Detect which cell encompasses the target text, then output its [X, Y] center coordinate. 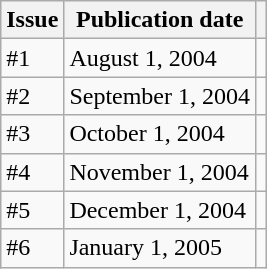
#6 [32, 248]
September 1, 2004 [160, 96]
November 1, 2004 [160, 172]
Publication date [160, 20]
#1 [32, 58]
December 1, 2004 [160, 210]
October 1, 2004 [160, 134]
#5 [32, 210]
#3 [32, 134]
#4 [32, 172]
Issue [32, 20]
January 1, 2005 [160, 248]
August 1, 2004 [160, 58]
#2 [32, 96]
